Locate the cell with the specified text and output its (X, Y) center coordinate. 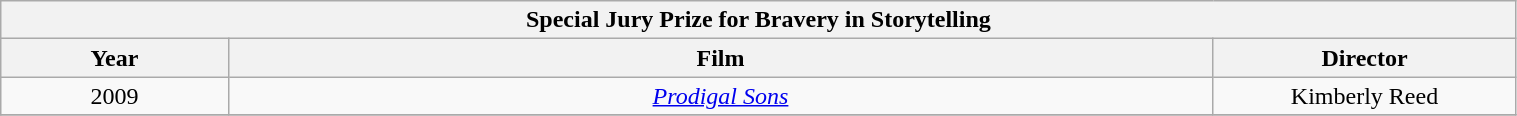
Director (1364, 58)
2009 (114, 96)
Year (114, 58)
Film (720, 58)
Kimberly Reed (1364, 96)
Special Jury Prize for Bravery in Storytelling (758, 20)
Prodigal Sons (720, 96)
